Determine the [X, Y] coordinate at the center of the cell enclosing the given text.  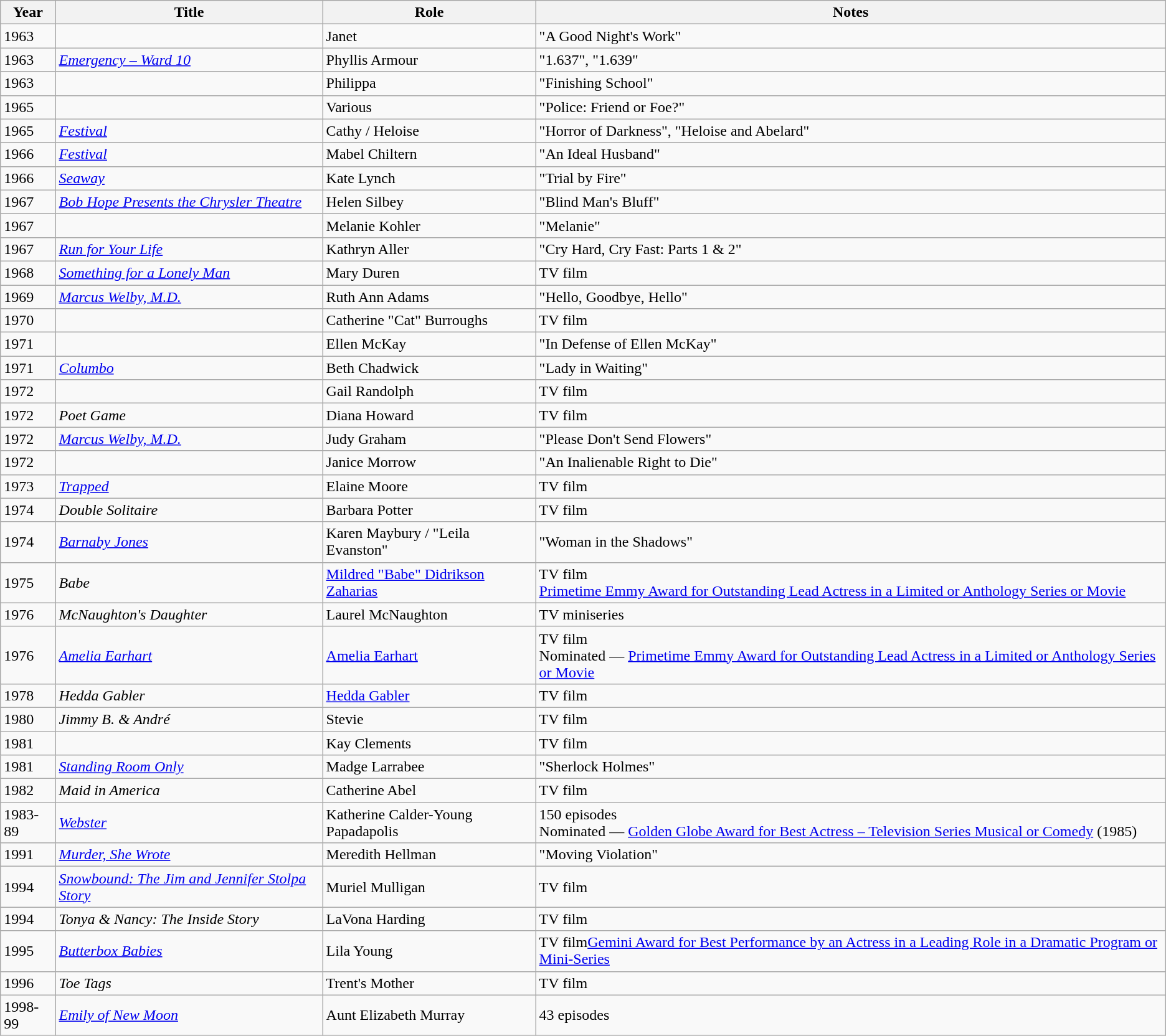
Stevie [429, 719]
Trapped [189, 486]
Kathryn Aller [429, 249]
"A Good Night's Work" [851, 36]
Katherine Calder-Young Papadapolis [429, 823]
Helen Silbey [429, 202]
Catherine Abel [429, 791]
"Please Don't Send Flowers" [851, 439]
Toe Tags [189, 983]
Role [429, 12]
Karen Maybury / "Leila Evanston" [429, 542]
Babe [189, 583]
"Moving Violation" [851, 855]
Seaway [189, 178]
Beth Chadwick [429, 368]
1983-89 [28, 823]
"Finishing School" [851, 83]
Murder, She Wrote [189, 855]
Double Solitaire [189, 510]
Poet Game [189, 415]
Barbara Potter [429, 510]
"Melanie" [851, 225]
1991 [28, 855]
Aunt Elizabeth Murray [429, 1015]
McNaughton's Daughter [189, 615]
Mary Duren [429, 273]
Diana Howard [429, 415]
Phyllis Armour [429, 60]
Kate Lynch [429, 178]
Maid in America [189, 791]
LaVona Harding [429, 919]
Standing Room Only [189, 767]
Lila Young [429, 951]
Year [28, 12]
1969 [28, 297]
Muriel Mulligan [429, 887]
Mabel Chiltern [429, 154]
Elaine Moore [429, 486]
1975 [28, 583]
1996 [28, 983]
1995 [28, 951]
Catherine "Cat" Burroughs [429, 321]
"Trial by Fire" [851, 178]
"1.637", "1.639" [851, 60]
TV filmGemini Award for Best Performance by an Actress in a Leading Role in a Dramatic Program or Mini-Series [851, 951]
Run for Your Life [189, 249]
Mildred "Babe" Didrikson Zaharias [429, 583]
"Hello, Goodbye, Hello" [851, 297]
"Police: Friend or Foe?" [851, 107]
1978 [28, 695]
Ruth Ann Adams [429, 297]
Barnaby Jones [189, 542]
150 episodesNominated — Golden Globe Award for Best Actress – Television Series Musical or Comedy (1985) [851, 823]
"An Ideal Husband" [851, 154]
1968 [28, 273]
1973 [28, 486]
"Cry Hard, Cry Fast: Parts 1 & 2" [851, 249]
Janet [429, 36]
"In Defense of Ellen McKay" [851, 344]
Columbo [189, 368]
TV filmNominated — Primetime Emmy Award for Outstanding Lead Actress in a Limited or Anthology Series or Movie [851, 655]
1970 [28, 321]
Jimmy B. & André [189, 719]
Trent's Mother [429, 983]
Kay Clements [429, 743]
Webster [189, 823]
Meredith Hellman [429, 855]
1982 [28, 791]
Something for a Lonely Man [189, 273]
Butterbox Babies [189, 951]
Gail Randolph [429, 392]
Bob Hope Presents the Chrysler Theatre [189, 202]
Emily of New Moon [189, 1015]
Various [429, 107]
Judy Graham [429, 439]
"An Inalienable Right to Die" [851, 463]
Laurel McNaughton [429, 615]
Melanie Kohler [429, 225]
43 episodes [851, 1015]
Emergency – Ward 10 [189, 60]
"Sherlock Holmes" [851, 767]
"Horror of Darkness", "Heloise and Abelard" [851, 131]
Tonya & Nancy: The Inside Story [189, 919]
TV miniseries [851, 615]
Snowbound: The Jim and Jennifer Stolpa Story [189, 887]
Philippa [429, 83]
Cathy / Heloise [429, 131]
1998-99 [28, 1015]
Ellen McKay [429, 344]
TV filmPrimetime Emmy Award for Outstanding Lead Actress in a Limited or Anthology Series or Movie [851, 583]
Notes [851, 12]
"Lady in Waiting" [851, 368]
"Blind Man's Bluff" [851, 202]
1980 [28, 719]
"Woman in the Shadows" [851, 542]
Janice Morrow [429, 463]
Madge Larrabee [429, 767]
Title [189, 12]
